Capture the cell that displays the provided text and extract its [x, y] central coordinate. 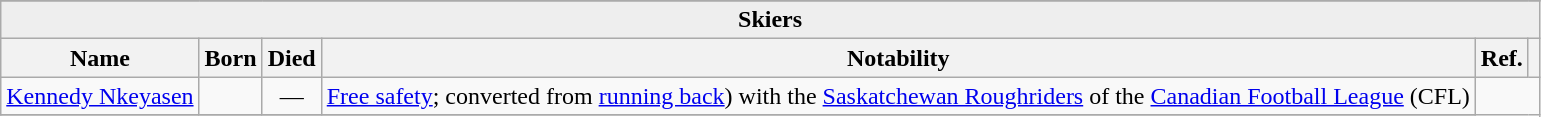
Notability [898, 58]
Kennedy Nkeyasen [100, 96]
Ref. [1502, 58]
Born [230, 58]
Skiers [770, 20]
— [292, 96]
Free safety; converted from running back) with the Saskatchewan Roughriders of the Canadian Football League (CFL) [898, 96]
Died [292, 58]
Name [100, 58]
